For the text-containing cell, return its midpoint in [X, Y] coordinate format. 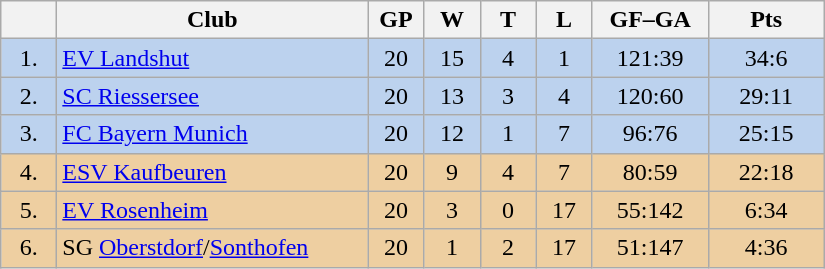
12 [452, 134]
13 [452, 96]
0 [508, 210]
4:36 [766, 248]
2 [508, 248]
L [564, 20]
1. [29, 58]
5. [29, 210]
FC Bayern Munich [212, 134]
29:11 [766, 96]
2. [29, 96]
GF–GA [650, 20]
120:60 [650, 96]
6:34 [766, 210]
W [452, 20]
4. [29, 172]
SG Oberstdorf/Sonthofen [212, 248]
6. [29, 248]
3. [29, 134]
ESV Kaufbeuren [212, 172]
EV Landshut [212, 58]
22:18 [766, 172]
Pts [766, 20]
80:59 [650, 172]
GP [396, 20]
96:76 [650, 134]
15 [452, 58]
EV Rosenheim [212, 210]
121:39 [650, 58]
25:15 [766, 134]
34:6 [766, 58]
T [508, 20]
Club [212, 20]
51:147 [650, 248]
55:142 [650, 210]
9 [452, 172]
SC Riessersee [212, 96]
